Extract the (x, y) coordinate from the center of the cell holding the provided text.  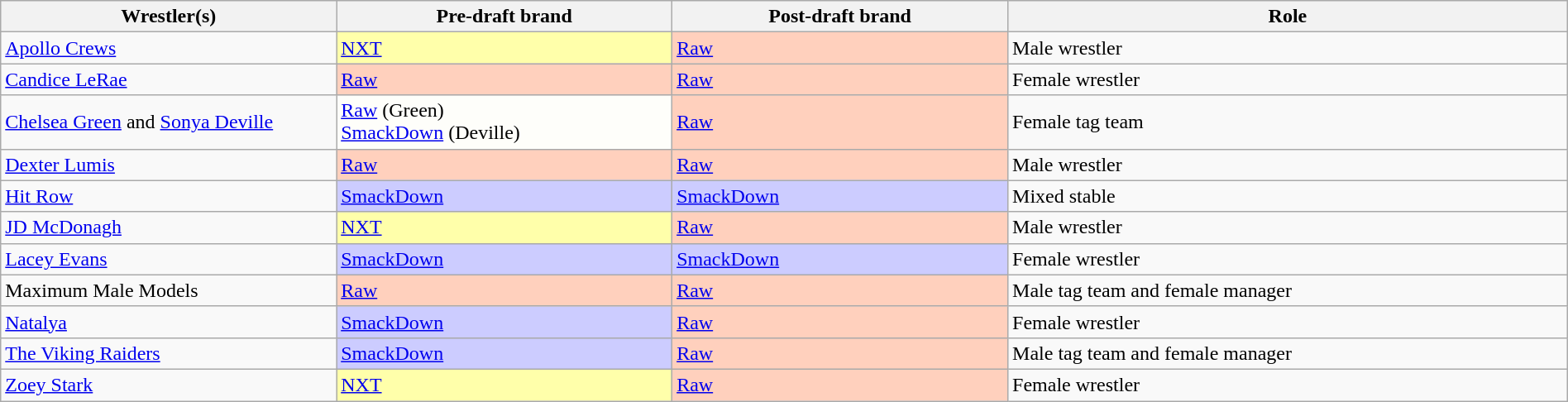
Candice LeRae (169, 79)
Role (1288, 17)
The Viking Raiders (169, 353)
JD McDonagh (169, 227)
Natalya (169, 322)
Raw (Green)SmackDown (Deville) (504, 122)
Lacey Evans (169, 259)
Dexter Lumis (169, 165)
Wrestler(s) (169, 17)
Post-draft brand (840, 17)
Maximum Male Models (169, 290)
Mixed stable (1288, 196)
Chelsea Green and Sonya Deville (169, 122)
Hit Row (169, 196)
Apollo Crews (169, 48)
Zoey Stark (169, 385)
Female tag team (1288, 122)
Pre-draft brand (504, 17)
